Return [X, Y] of the center of cell containing provided text 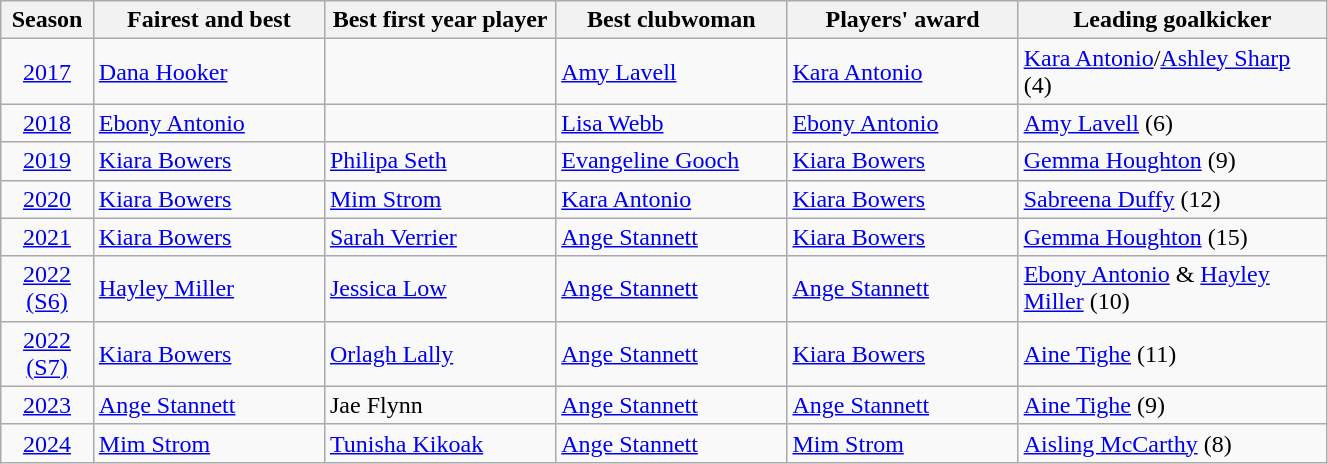
Jae Flynn [440, 405]
Kara Antonio/Ashley Sharp (4) [1172, 72]
2023 [48, 405]
Lisa Webb [672, 123]
Players' award [902, 20]
Gemma Houghton (9) [1172, 161]
2022 (S7) [48, 354]
Sarah Verrier [440, 237]
Leading goalkicker [1172, 20]
Jessica Low [440, 288]
2024 [48, 443]
Fairest and best [208, 20]
Best first year player [440, 20]
Aine Tighe (11) [1172, 354]
Gemma Houghton (15) [1172, 237]
Season [48, 20]
2019 [48, 161]
Dana Hooker [208, 72]
Aine Tighe (9) [1172, 405]
2018 [48, 123]
Amy Lavell [672, 72]
Hayley Miller [208, 288]
2017 [48, 72]
2020 [48, 199]
Aisling McCarthy (8) [1172, 443]
Philipa Seth [440, 161]
2021 [48, 237]
2022 (S6) [48, 288]
Orlagh Lally [440, 354]
Evangeline Gooch [672, 161]
Sabreena Duffy (12) [1172, 199]
Best clubwoman [672, 20]
Ebony Antonio & Hayley Miller (10) [1172, 288]
Tunisha Kikoak [440, 443]
Amy Lavell (6) [1172, 123]
